Pinpoint the cell where the given text exists, returning its [x, y] midpoint coordinate. 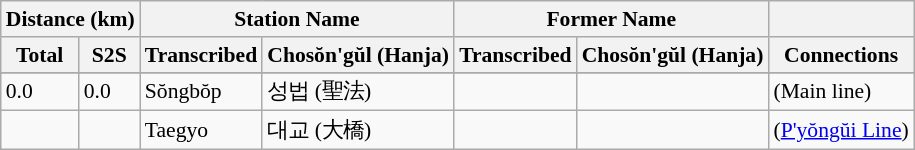
Station Name [297, 19]
Distance (km) [70, 19]
Former Name [611, 19]
(Main line) [840, 92]
S2S [110, 55]
Connections [840, 55]
Sŏngbŏp [201, 92]
성법 (聖法) [358, 92]
(P'yŏngŭi Line) [840, 130]
대교 (大橋) [358, 130]
Total [40, 55]
Taegyo [201, 130]
